Return the (X, Y) coordinate for the center point of the cell that contains the specified text.  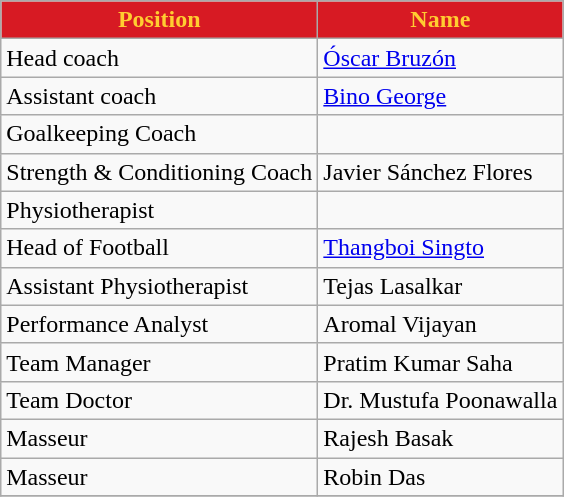
Head of Football (160, 248)
Robin Das (440, 477)
Assistant Physiotherapist (160, 286)
Physiotherapist (160, 210)
Tejas Lasalkar (440, 286)
Pratim Kumar Saha (440, 362)
Thangboi Singto (440, 248)
Goalkeeping Coach (160, 134)
Name (440, 20)
Javier Sánchez Flores (440, 172)
Rajesh Basak (440, 438)
Bino George (440, 96)
Team Manager (160, 362)
Strength & Conditioning Coach (160, 172)
Head coach (160, 58)
Assistant coach (160, 96)
Aromal Vijayan (440, 324)
Dr. Mustufa Poonawalla (440, 400)
Óscar Bruzón (440, 58)
Team Doctor (160, 400)
Performance Analyst (160, 324)
Position (160, 20)
